Extract the (X, Y) coordinate from the center of the cell holding the provided text.  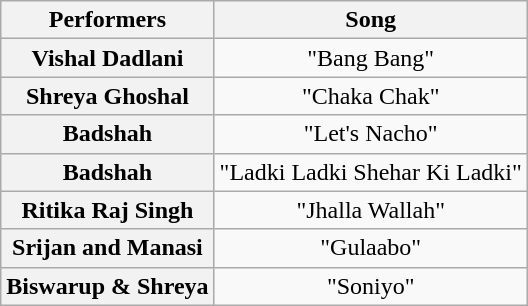
"Let's Nacho" (370, 134)
"Ladki Ladki Shehar Ki Ladki" (370, 172)
"Chaka Chak" (370, 96)
"Jhalla Wallah" (370, 210)
Song (370, 20)
"Soniyo" (370, 286)
"Gulaabo" (370, 248)
"Bang Bang" (370, 58)
Shreya Ghoshal (108, 96)
Srijan and Manasi (108, 248)
Vishal Dadlani (108, 58)
Biswarup & Shreya (108, 286)
Ritika Raj Singh (108, 210)
Performers (108, 20)
